Locate the cell with the specified text and output its [X, Y] center coordinate. 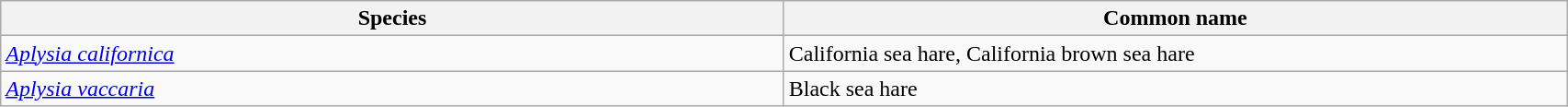
Aplysia californica [392, 53]
California sea hare, California brown sea hare [1175, 53]
Aplysia vaccaria [392, 89]
Black sea hare [1175, 89]
Common name [1175, 18]
Species [392, 18]
